Provide the [X, Y] coordinate of the cell's center where the given text is located.  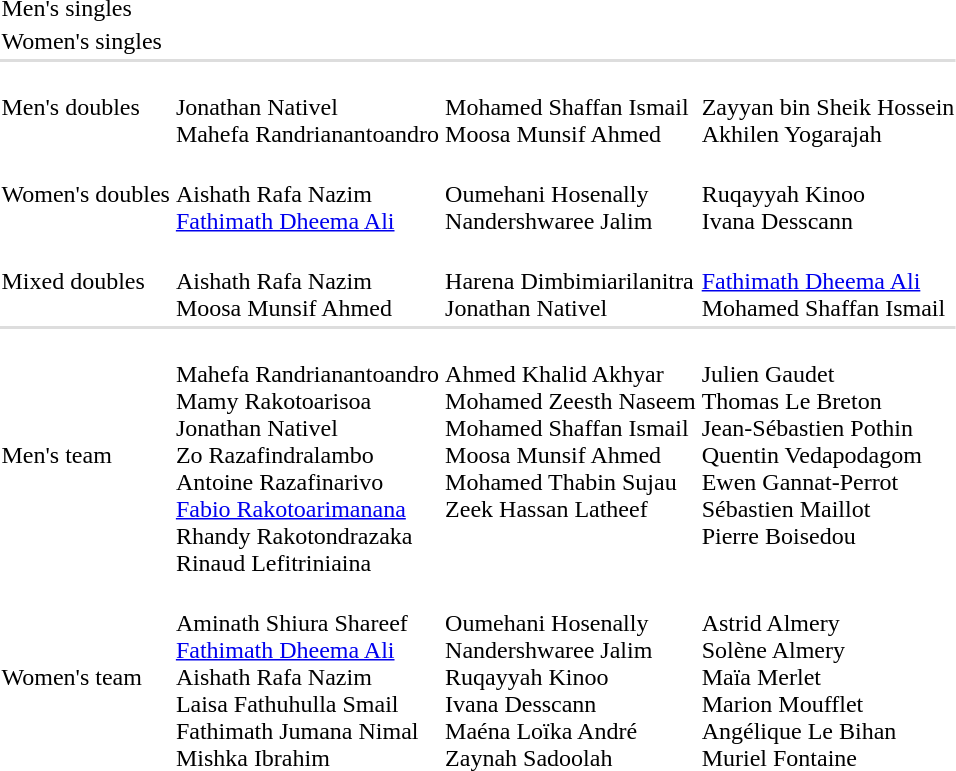
Aishath Rafa NazimFathimath Dheema Ali [307, 194]
Men's doubles [86, 107]
Jonathan NativelMahefa Randrianantoandro [307, 107]
Women's singles [86, 41]
Ruqayyah KinooIvana Desscann [828, 194]
Ahmed Khalid AkhyarMohamed Zeesth NaseemMohamed Shaffan IsmailMoosa Munsif AhmedMohamed Thabin SujauZeek Hassan Latheef [571, 455]
Mohamed Shaffan IsmailMoosa Munsif Ahmed [571, 107]
Zayyan bin Sheik HosseinAkhilen Yogarajah [828, 107]
Men's team [86, 455]
Harena DimbimiarilanitraJonathan Nativel [571, 281]
Fathimath Dheema AliMohamed Shaffan Ismail [828, 281]
Women's doubles [86, 194]
Aishath Rafa NazimMoosa Munsif Ahmed [307, 281]
Oumehani HosenallyNandershwaree Jalim [571, 194]
Mixed doubles [86, 281]
Julien GaudetThomas Le BretonJean-Sébastien PothinQuentin VedapodagomEwen Gannat-PerrotSébastien MaillotPierre Boisedou [828, 455]
